Determine the [X, Y] coordinate at the center of the cell enclosing the given text.  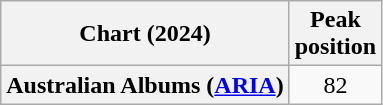
Chart (2024) [145, 34]
Peakposition [335, 34]
82 [335, 85]
Australian Albums (ARIA) [145, 85]
